Return the [x, y] coordinate for the center point of the cell that contains the specified text.  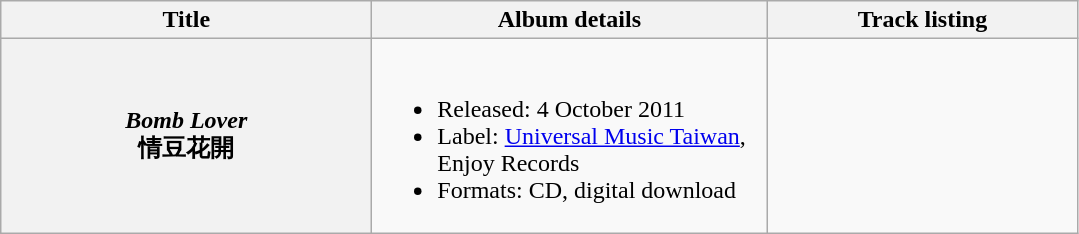
Released: 4 October 2011Label: Universal Music Taiwan, Enjoy RecordsFormats: CD, digital download [570, 136]
Album details [570, 20]
Track listing [922, 20]
Title [186, 20]
Bomb Lover 情豆花開 [186, 136]
